Find where the given text appears and provide that cell's center as [x, y] coordinate. 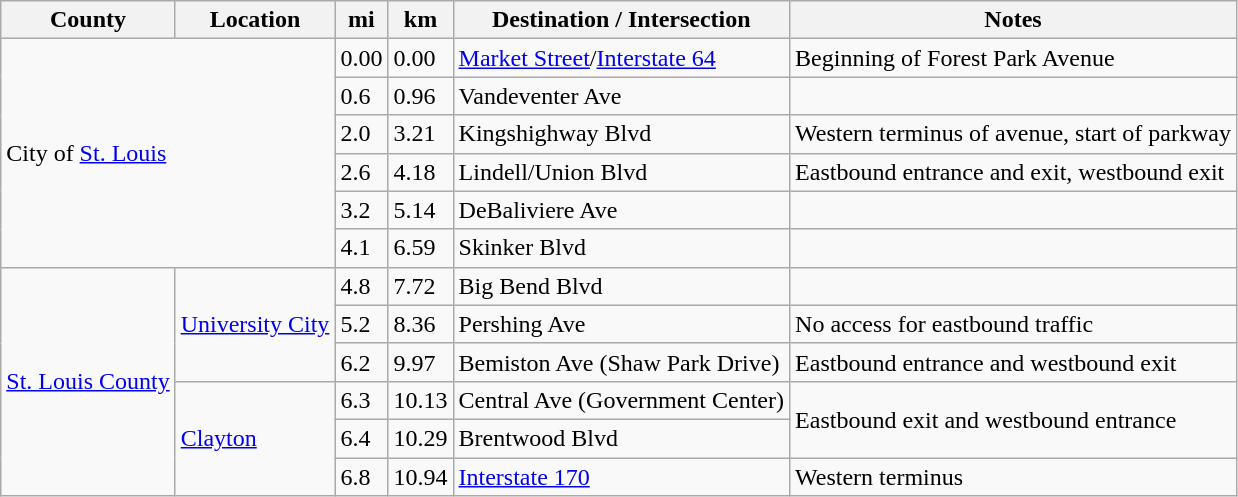
Brentwood Blvd [622, 438]
5.2 [362, 324]
km [420, 20]
2.0 [362, 134]
Destination / Intersection [622, 20]
Vandeventer Ave [622, 96]
6.8 [362, 477]
6.59 [420, 248]
University City [255, 324]
Western terminus [1014, 477]
No access for eastbound traffic [1014, 324]
10.29 [420, 438]
Skinker Blvd [622, 248]
4.18 [420, 172]
10.94 [420, 477]
8.36 [420, 324]
Beginning of Forest Park Avenue [1014, 58]
County [88, 20]
Notes [1014, 20]
6.2 [362, 362]
DeBaliviere Ave [622, 210]
Pershing Ave [622, 324]
3.21 [420, 134]
10.13 [420, 400]
7.72 [420, 286]
9.97 [420, 362]
4.8 [362, 286]
6.4 [362, 438]
Eastbound exit and westbound entrance [1014, 419]
Lindell/Union Blvd [622, 172]
St. Louis County [88, 381]
3.2 [362, 210]
Big Bend Blvd [622, 286]
5.14 [420, 210]
4.1 [362, 248]
Market Street/Interstate 64 [622, 58]
2.6 [362, 172]
Clayton [255, 438]
mi [362, 20]
Western terminus of avenue, start of parkway [1014, 134]
0.6 [362, 96]
Bemiston Ave (Shaw Park Drive) [622, 362]
Central Ave (Government Center) [622, 400]
Interstate 170 [622, 477]
0.96 [420, 96]
Kingshighway Blvd [622, 134]
Location [255, 20]
Eastbound entrance and westbound exit [1014, 362]
6.3 [362, 400]
Eastbound entrance and exit, westbound exit [1014, 172]
City of St. Louis [168, 153]
